For the text-containing cell, return its midpoint in (X, Y) coordinate format. 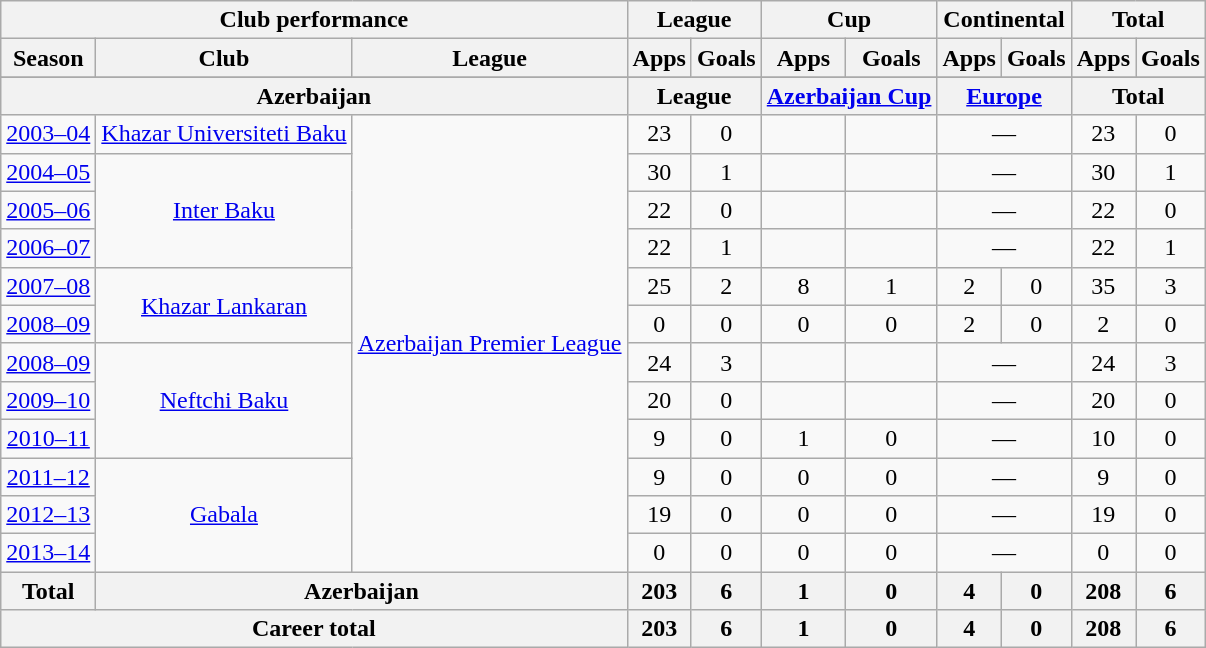
8 (803, 286)
Europe (1004, 96)
2003–04 (48, 134)
Gabala (224, 515)
2005–06 (48, 210)
Azerbaijan Cup (849, 96)
Azerbaijan Premier League (490, 344)
35 (1103, 286)
2007–08 (48, 286)
Career total (314, 629)
2006–07 (48, 248)
25 (659, 286)
Khazar Lankaran (224, 305)
Inter Baku (224, 210)
Khazar Universiteti Baku (224, 134)
Club performance (314, 20)
Neftchi Baku (224, 400)
Club (224, 58)
Continental (1004, 20)
2013–14 (48, 553)
2012–13 (48, 515)
10 (1103, 438)
2004–05 (48, 172)
Cup (849, 20)
2009–10 (48, 400)
2011–12 (48, 477)
Season (48, 58)
2010–11 (48, 438)
